Identify which cell holds the provided text, then report its [x, y] central coordinate. 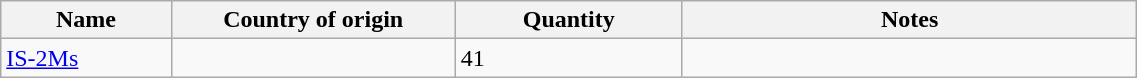
Quantity [568, 20]
IS-2Ms [86, 58]
Country of origin [313, 20]
41 [568, 58]
Notes [909, 20]
Name [86, 20]
